Return (X, Y) of the center of cell containing provided text 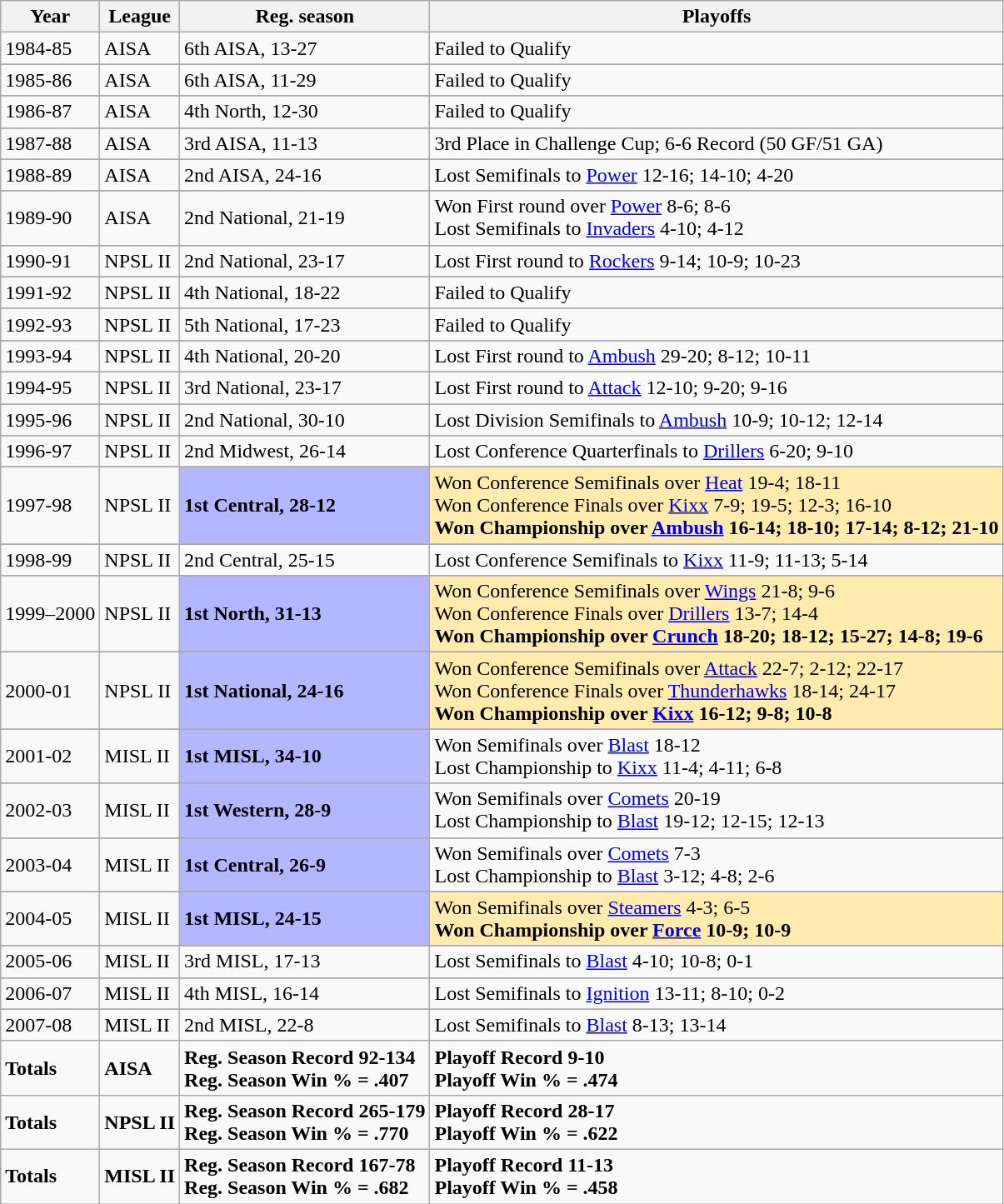
Won First round over Power 8-6; 8-6 Lost Semifinals to Invaders 4-10; 4-12 (717, 218)
2007-08 (50, 1025)
2nd National, 21-19 (305, 218)
1st Western, 28-9 (305, 810)
2000-01 (50, 691)
4th MISL, 16-14 (305, 993)
2003-04 (50, 865)
1994-95 (50, 387)
Reg. Season Record 265-179 Reg. Season Win % = .770 (305, 1122)
1987-88 (50, 143)
2nd Central, 25-15 (305, 560)
1st Central, 26-9 (305, 865)
3rd AISA, 11-13 (305, 143)
1992-93 (50, 324)
Lost First round to Attack 12-10; 9-20; 9-16 (717, 387)
2nd National, 23-17 (305, 261)
1998-99 (50, 560)
Playoffs (717, 17)
Playoff Record 28-17 Playoff Win % = .622 (717, 1122)
Lost First round to Rockers 9-14; 10-9; 10-23 (717, 261)
Playoff Record 9-10 Playoff Win % = .474 (717, 1068)
1997-98 (50, 506)
4th North, 12-30 (305, 112)
Reg. season (305, 17)
1995-96 (50, 419)
Year (50, 17)
1991-92 (50, 292)
6th AISA, 13-27 (305, 48)
1996-97 (50, 452)
1st North, 31-13 (305, 614)
1999–2000 (50, 614)
Lost Semifinals to Blast 8-13; 13-14 (717, 1025)
3rd MISL, 17-13 (305, 962)
2nd National, 30-10 (305, 419)
Reg. Season Record 92-134 Reg. Season Win % = .407 (305, 1068)
Won Semifinals over Comets 7-3 Lost Championship to Blast 3-12; 4-8; 2-6 (717, 865)
2006-07 (50, 993)
4th National, 18-22 (305, 292)
3rd Place in Challenge Cup; 6-6 Record (50 GF/51 GA) (717, 143)
Reg. Season Record 167-78 Reg. Season Win % = .682 (305, 1177)
1988-89 (50, 175)
2005-06 (50, 962)
2002-03 (50, 810)
League (140, 17)
6th AISA, 11-29 (305, 80)
1st National, 24-16 (305, 691)
1984-85 (50, 48)
Lost Semifinals to Power 12-16; 14-10; 4-20 (717, 175)
2nd Midwest, 26-14 (305, 452)
1985-86 (50, 80)
Lost Conference Quarterfinals to Drillers 6-20; 9-10 (717, 452)
1990-91 (50, 261)
2004-05 (50, 918)
1st MISL, 24-15 (305, 918)
Won Semifinals over Blast 18-12 Lost Championship to Kixx 11-4; 4-11; 6-8 (717, 757)
Lost Semifinals to Ignition 13-11; 8-10; 0-2 (717, 993)
1989-90 (50, 218)
1993-94 (50, 356)
2nd AISA, 24-16 (305, 175)
2001-02 (50, 757)
3rd National, 23-17 (305, 387)
Lost Division Semifinals to Ambush 10-9; 10-12; 12-14 (717, 419)
5th National, 17-23 (305, 324)
Playoff Record 11-13 Playoff Win % = .458 (717, 1177)
Lost First round to Ambush 29-20; 8-12; 10-11 (717, 356)
2nd MISL, 22-8 (305, 1025)
Lost Conference Semifinals to Kixx 11-9; 11-13; 5-14 (717, 560)
1st MISL, 34-10 (305, 757)
Won Semifinals over Comets 20-19 Lost Championship to Blast 19-12; 12-15; 12-13 (717, 810)
Won Semifinals over Steamers 4-3; 6-5 Won Championship over Force 10-9; 10-9 (717, 918)
Lost Semifinals to Blast 4-10; 10-8; 0-1 (717, 962)
1986-87 (50, 112)
4th National, 20-20 (305, 356)
1st Central, 28-12 (305, 506)
